Return the [x, y] coordinate for the center point of the cell that contains the specified text.  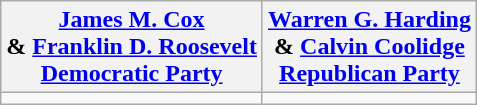
Warren G. Harding & Calvin CoolidgeRepublican Party [369, 47]
James M. Cox & Franklin D. RooseveltDemocratic Party [132, 47]
